Detect which cell encompasses the target text, then output its (x, y) center coordinate. 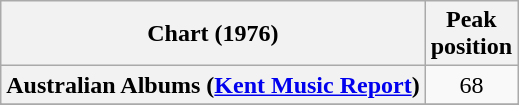
Chart (1976) (213, 34)
68 (471, 85)
Australian Albums (Kent Music Report) (213, 85)
Peakposition (471, 34)
